Determine the (x, y) coordinate at the center of the cell enclosing the given text.  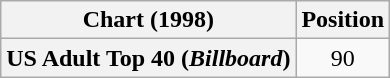
Chart (1998) (148, 20)
Position (343, 20)
US Adult Top 40 (Billboard) (148, 58)
90 (343, 58)
